Determine the (x, y) coordinate at the center of the cell enclosing the given text.  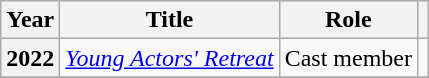
Title (170, 20)
2022 (30, 58)
Year (30, 20)
Cast member (348, 58)
Young Actors' Retreat (170, 58)
Role (348, 20)
